Output the (X, Y) coordinate of the center of the cell containing the given text.  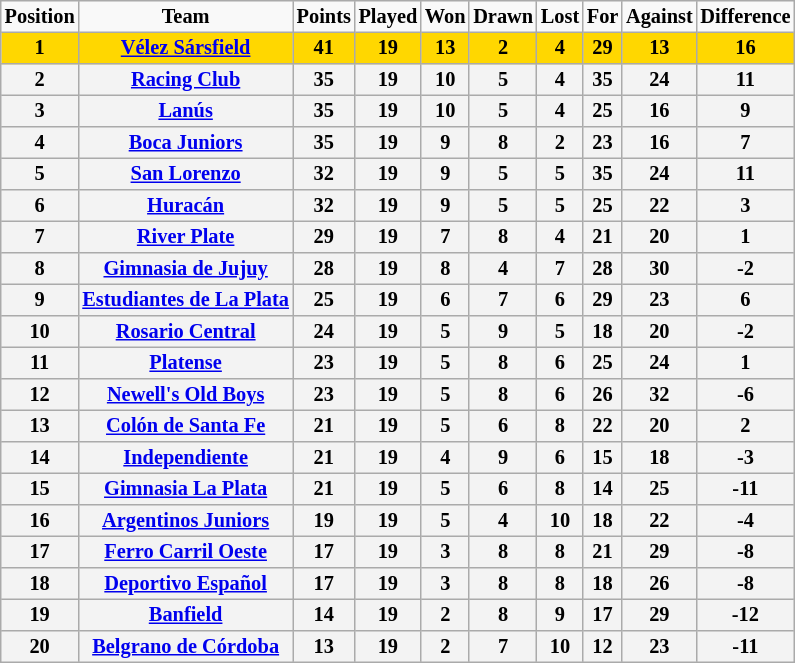
Huracán (185, 206)
Independiente (185, 458)
Against (659, 17)
30 (659, 269)
41 (324, 48)
Platense (185, 363)
-3 (746, 458)
Colón de Santa Fe (185, 426)
Lost (560, 17)
Team (185, 17)
Played (388, 17)
Gimnasia La Plata (185, 489)
Ferro Carril Oeste (185, 552)
Banfield (185, 615)
River Plate (185, 237)
-6 (746, 395)
-12 (746, 615)
Won (445, 17)
Belgrano de Córdoba (185, 647)
Gimnasia de Jujuy (185, 269)
Deportivo Español (185, 584)
Drawn (503, 17)
Points (324, 17)
Lanús (185, 111)
Position (40, 17)
Estudiantes de La Plata (185, 300)
Rosario Central (185, 332)
-4 (746, 521)
Argentinos Juniors (185, 521)
Boca Juniors (185, 143)
San Lorenzo (185, 174)
Difference (746, 17)
Racing Club (185, 80)
Newell's Old Boys (185, 395)
Vélez Sársfield (185, 48)
For (602, 17)
